Locate the cell with the specified text and output its (x, y) center coordinate. 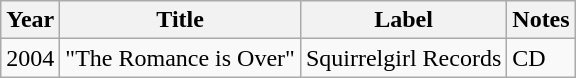
Label (403, 20)
"The Romance is Over" (180, 58)
Title (180, 20)
Notes (541, 20)
Year (30, 20)
Squirrelgirl Records (403, 58)
CD (541, 58)
2004 (30, 58)
